Find where the given text appears and provide that cell's center as (x, y) coordinate. 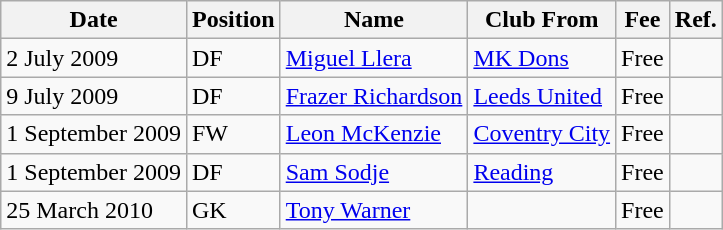
Miguel Llera (374, 58)
Club From (542, 20)
Leeds United (542, 96)
Frazer Richardson (374, 96)
Name (374, 20)
Leon McKenzie (374, 134)
Reading (542, 172)
Position (233, 20)
Date (94, 20)
25 March 2010 (94, 210)
2 July 2009 (94, 58)
Coventry City (542, 134)
GK (233, 210)
Tony Warner (374, 210)
MK Dons (542, 58)
Sam Sodje (374, 172)
FW (233, 134)
9 July 2009 (94, 96)
Ref. (696, 20)
Fee (643, 20)
